Capture the cell that displays the provided text and extract its [x, y] central coordinate. 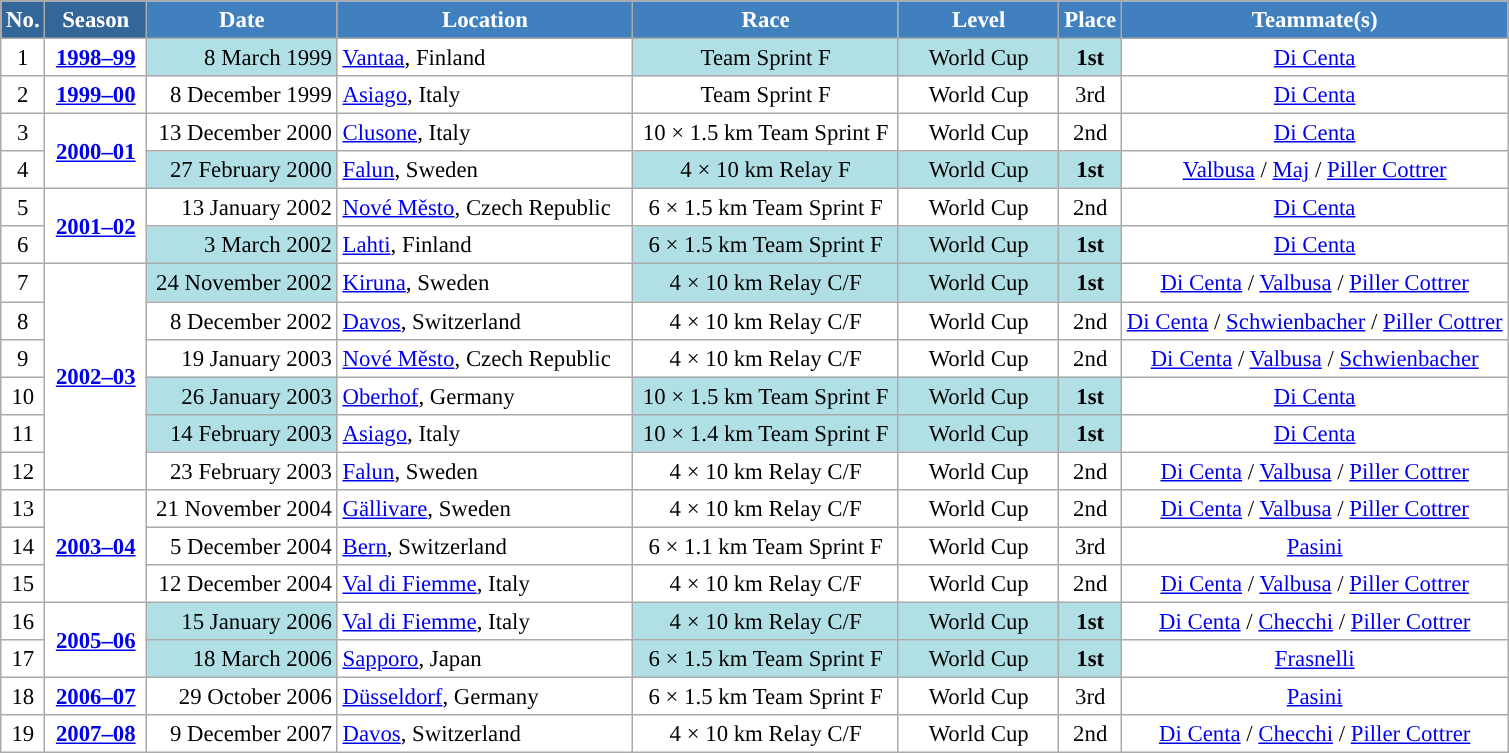
14 February 2003 [242, 433]
Sapporo, Japan [485, 659]
Di Centa / Schwienbacher / Piller Cottrer [1314, 321]
Bern, Switzerland [485, 546]
1998–99 [96, 58]
29 October 2006 [242, 697]
14 [23, 546]
2 [23, 95]
19 January 2003 [242, 358]
Date [242, 20]
3 March 2002 [242, 245]
18 [23, 697]
Season [96, 20]
Level [978, 20]
6 [23, 245]
23 February 2003 [242, 471]
Di Centa / Valbusa / Schwienbacher [1314, 358]
26 January 2003 [242, 396]
10 × 1.4 km Team Sprint F [766, 433]
8 [23, 321]
8 March 1999 [242, 58]
19 [23, 734]
Valbusa / Maj / Piller Cottrer [1314, 170]
2000–01 [96, 152]
Vantaa, Finland [485, 58]
7 [23, 283]
17 [23, 659]
8 December 1999 [242, 95]
21 November 2004 [242, 509]
Location [485, 20]
8 December 2002 [242, 321]
2003–04 [96, 546]
1999–00 [96, 95]
18 March 2006 [242, 659]
16 [23, 621]
11 [23, 433]
2001–02 [96, 226]
2007–08 [96, 734]
15 January 2006 [242, 621]
12 December 2004 [242, 584]
2002–03 [96, 377]
Place [1090, 20]
13 January 2002 [242, 208]
27 February 2000 [242, 170]
2006–07 [96, 697]
1 [23, 58]
13 [23, 509]
15 [23, 584]
Oberhof, Germany [485, 396]
10 [23, 396]
4 [23, 170]
Teammate(s) [1314, 20]
6 × 1.1 km Team Sprint F [766, 546]
12 [23, 471]
3 [23, 133]
No. [23, 20]
13 December 2000 [242, 133]
2005–06 [96, 640]
Kiruna, Sweden [485, 283]
5 [23, 208]
Frasnelli [1314, 659]
9 [23, 358]
Gällivare, Sweden [485, 509]
Clusone, Italy [485, 133]
24 November 2002 [242, 283]
5 December 2004 [242, 546]
Lahti, Finland [485, 245]
4 × 10 km Relay F [766, 170]
9 December 2007 [242, 734]
Race [766, 20]
Düsseldorf, Germany [485, 697]
